Locate the cell with the specified text and output its (X, Y) center coordinate. 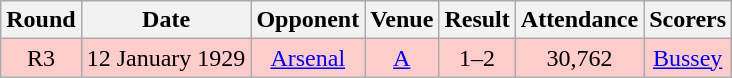
1–2 (477, 58)
Arsenal (308, 58)
R3 (41, 58)
Venue (402, 20)
Result (477, 20)
Round (41, 20)
Opponent (308, 20)
30,762 (579, 58)
12 January 1929 (166, 58)
Date (166, 20)
Attendance (579, 20)
Scorers (688, 20)
Bussey (688, 58)
A (402, 58)
